Pinpoint the cell where the given text exists, returning its [X, Y] midpoint coordinate. 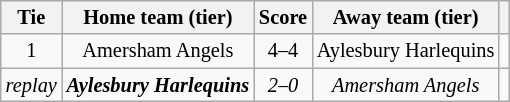
Away team (tier) [406, 17]
Tie [32, 17]
2–0 [283, 85]
4–4 [283, 51]
Home team (tier) [158, 17]
replay [32, 85]
Score [283, 17]
1 [32, 51]
